Determine the [X, Y] coordinate at the center of the cell enclosing the given text.  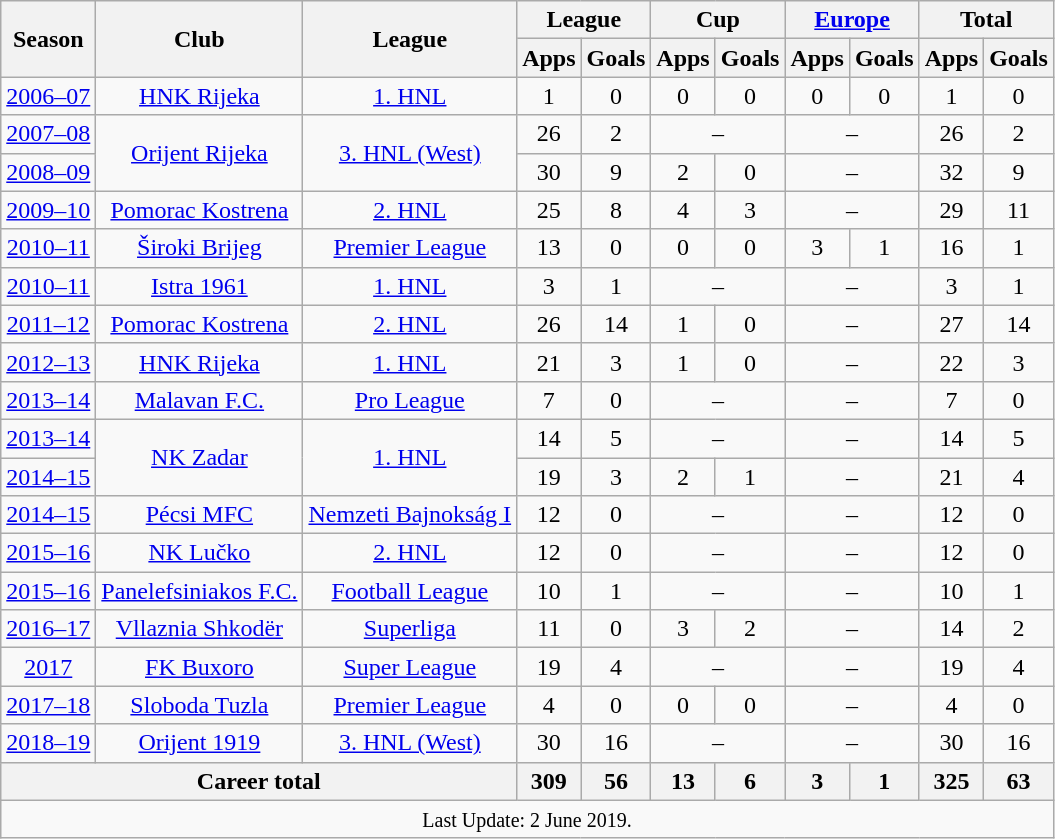
27 [951, 324]
NK Zadar [200, 457]
Cup [718, 20]
Malavan F.C. [200, 400]
Panelefsiniakos F.C. [200, 591]
Široki Brijeg [200, 248]
Season [48, 39]
Pécsi MFC [200, 515]
2016–17 [48, 629]
2017–18 [48, 705]
Club [200, 39]
Football League [410, 591]
309 [549, 781]
2006–07 [48, 96]
2017 [48, 667]
8 [616, 210]
Europe [852, 20]
Career total [259, 781]
2018–19 [48, 743]
325 [951, 781]
Orijent 1919 [200, 743]
Orijent Rijeka [200, 153]
56 [616, 781]
Sloboda Tuzla [200, 705]
2009–10 [48, 210]
22 [951, 362]
NK Lučko [200, 553]
Pro League [410, 400]
2008–09 [48, 172]
Istra 1961 [200, 286]
Nemzeti Bajnokság I [410, 515]
Superliga [410, 629]
29 [951, 210]
Total [986, 20]
63 [1019, 781]
Super League [410, 667]
6 [750, 781]
2007–08 [48, 134]
Vllaznia Shkodër [200, 629]
32 [951, 172]
FK Buxoro [200, 667]
2011–12 [48, 324]
25 [549, 210]
2012–13 [48, 362]
Last Update: 2 June 2019. [528, 819]
